From the cell containing the given text, extract its center point as [x, y] coordinate. 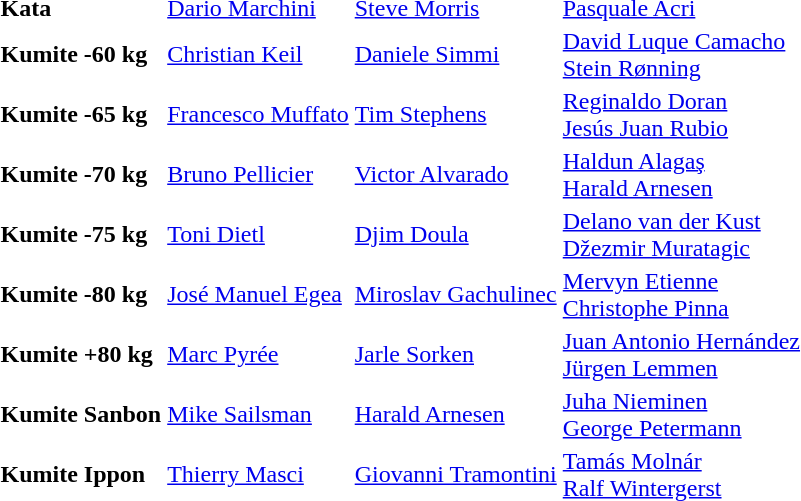
Djim Doula [456, 234]
Christian Keil [258, 54]
Juha Nieminen George Petermann [681, 414]
Harald Arnesen [456, 414]
Daniele Simmi [456, 54]
Haldun Alagaş Harald Arnesen [681, 174]
Mike Sailsman [258, 414]
Mervyn Etienne Christophe Pinna [681, 294]
Bruno Pellicier [258, 174]
Victor Alvarado [456, 174]
Francesco Muffato [258, 114]
José Manuel Egea [258, 294]
Tim Stephens [456, 114]
Marc Pyrée [258, 354]
Reginaldo Doran Jesús Juan Rubio [681, 114]
David Luque Camacho Stein Rønning [681, 54]
Toni Dietl [258, 234]
Juan Antonio Hernández Jürgen Lemmen [681, 354]
Miroslav Gachulinec [456, 294]
Jarle Sorken [456, 354]
Delano van der Kust Džezmir Muratagic [681, 234]
